Provide the (X, Y) coordinate of the cell's center where the given text is located.  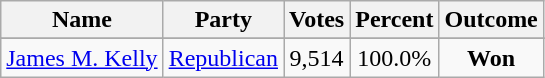
Republican (223, 58)
Party (223, 20)
100.0% (394, 58)
Name (82, 20)
9,514 (317, 58)
Outcome (491, 20)
Votes (317, 20)
Percent (394, 20)
James M. Kelly (82, 58)
Won (491, 58)
